From the cell containing the given text, extract its center point as [X, Y] coordinate. 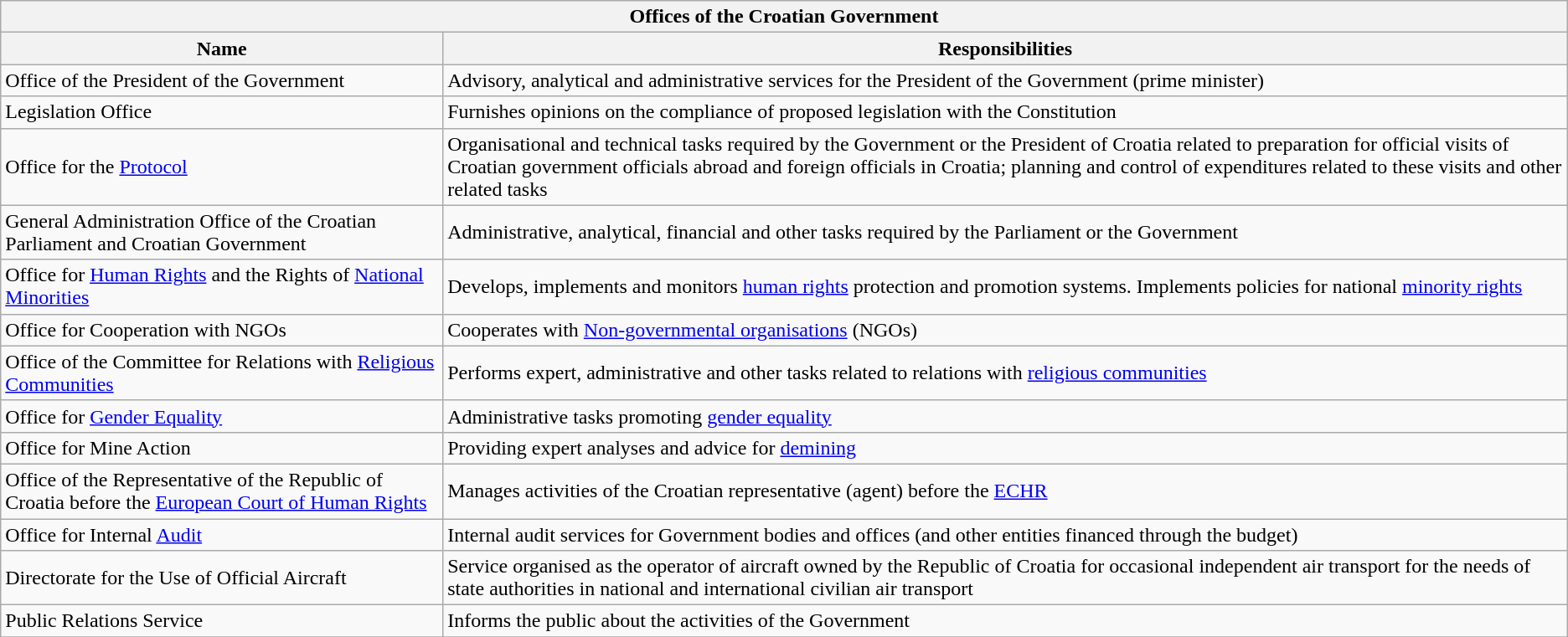
Office for Mine Action [222, 448]
Cooperates with Non-governmental organisations (NGOs) [1005, 330]
Providing expert analyses and advice for demining [1005, 448]
Name [222, 49]
Office for Cooperation with NGOs [222, 330]
Performs expert, administrative and other tasks related to relations with religious communities [1005, 373]
Administrative, analytical, financial and other tasks required by the Parliament or the Government [1005, 233]
Legislation Office [222, 112]
Office for the Protocol [222, 167]
Office for Gender Equality [222, 416]
Responsibilities [1005, 49]
Office of the Representative of the Republic of Croatia before the European Court of Human Rights [222, 491]
Develops, implements and monitors human rights protection and promotion systems. Implements policies for national minority rights [1005, 286]
Manages activities of the Croatian representative (agent) before the ECHR [1005, 491]
Directorate for the Use of Official Aircraft [222, 578]
General Administration Office of the Croatian Parliament and Croatian Government [222, 233]
Internal audit services for Government bodies and offices (and other entities financed through the budget) [1005, 535]
Informs the public about the activities of the Government [1005, 621]
Advisory, analytical and administrative services for the President of the Government (prime minister) [1005, 80]
Office of the Committee for Relations with Religious Communities [222, 373]
Public Relations Service [222, 621]
Office of the President of the Government [222, 80]
Office for Internal Audit [222, 535]
Office for Human Rights and the Rights of National Minorities [222, 286]
Administrative tasks promoting gender equality [1005, 416]
Furnishes opinions on the compliance of proposed legislation with the Constitution [1005, 112]
Offices of the Croatian Government [784, 17]
